Detect which cell encompasses the target text, then output its (X, Y) center coordinate. 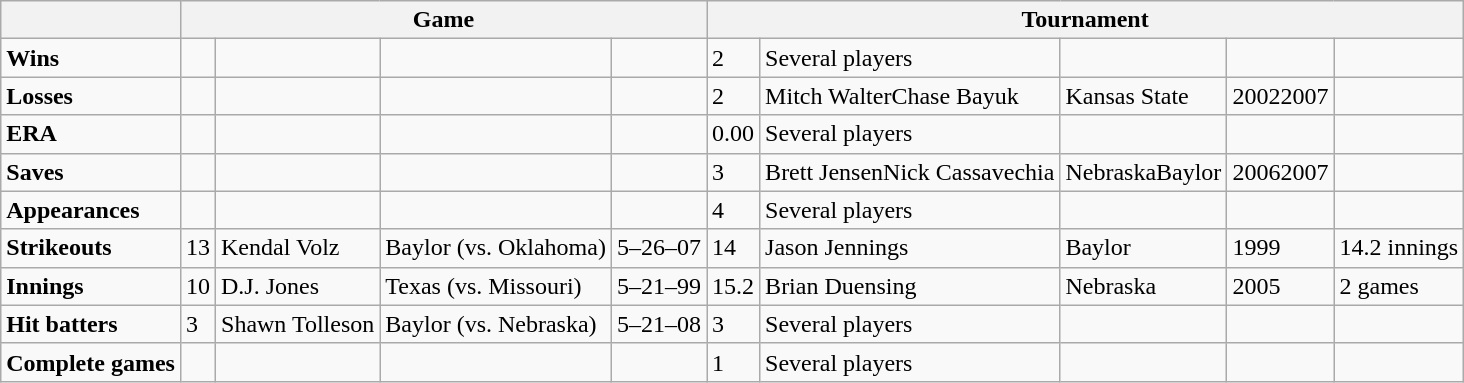
Shawn Tolleson (298, 324)
NebraskaBaylor (1144, 172)
Texas (vs. Missouri) (496, 286)
Hit batters (91, 324)
2 games (1399, 286)
5–26–07 (658, 248)
14 (734, 248)
1999 (1280, 248)
4 (734, 210)
Strikeouts (91, 248)
Kansas State (1144, 96)
14.2 innings (1399, 248)
Appearances (91, 210)
20022007 (1280, 96)
Jason Jennings (910, 248)
2005 (1280, 286)
Losses (91, 96)
Brett JensenNick Cassavechia (910, 172)
Baylor (vs. Oklahoma) (496, 248)
Tournament (1086, 20)
Brian Duensing (910, 286)
Saves (91, 172)
5–21–99 (658, 286)
13 (198, 248)
20062007 (1280, 172)
1 (734, 362)
5–21–08 (658, 324)
Mitch WalterChase Bayuk (910, 96)
15.2 (734, 286)
Complete games (91, 362)
Kendal Volz (298, 248)
10 (198, 286)
0.00 (734, 134)
Nebraska (1144, 286)
Innings (91, 286)
Baylor (vs. Nebraska) (496, 324)
Game (443, 20)
Baylor (1144, 248)
D.J. Jones (298, 286)
ERA (91, 134)
Wins (91, 58)
